From the cell containing the given text, extract its center point as [x, y] coordinate. 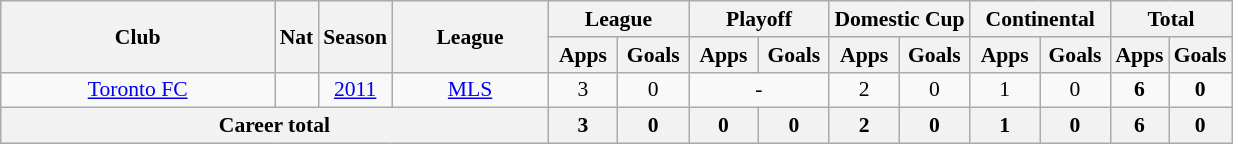
Career total [274, 126]
Continental [1040, 19]
Domestic Cup [900, 19]
Club [138, 36]
2011 [355, 90]
MLS [470, 90]
Season [355, 36]
Toronto FC [138, 90]
- [760, 90]
Playoff [760, 19]
Total [1170, 19]
Nat [297, 36]
